Provide the [X, Y] coordinate of the cell's center where the given text is located.  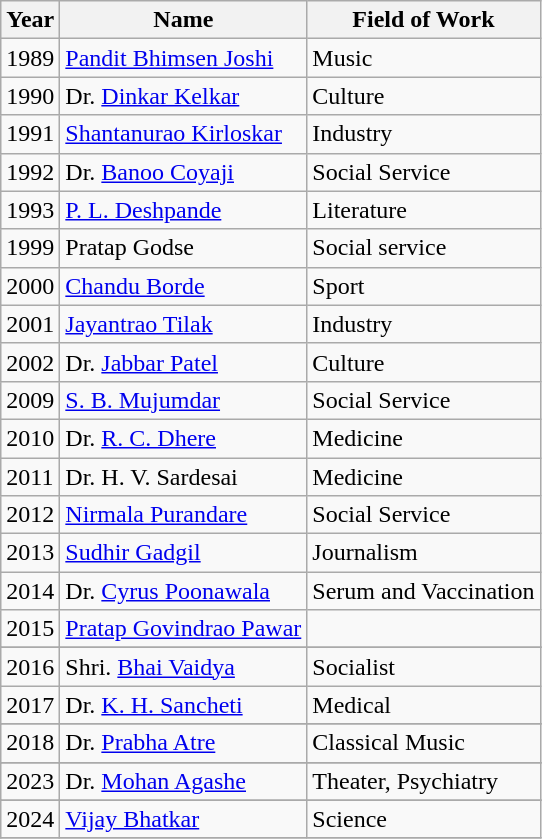
1993 [30, 210]
Pratap Godse [184, 248]
2010 [30, 438]
Dr. Cyrus Poonawala [184, 591]
Sport [424, 286]
Classical Music [424, 743]
P. L. Deshpande [184, 210]
Sudhir Gadgil [184, 553]
Socialist [424, 667]
Social service [424, 248]
1991 [30, 134]
Vijay Bhatkar [184, 819]
Dr. Mohan Agashe [184, 781]
Year [30, 20]
Jayantrao Tilak [184, 324]
2018 [30, 743]
Dr. Dinkar Kelkar [184, 96]
Journalism [424, 553]
1999 [30, 248]
Literature [424, 210]
Serum and Vaccination [424, 591]
Field of Work [424, 20]
Theater, Psychiatry [424, 781]
2024 [30, 819]
2011 [30, 477]
Pratap Govindrao Pawar [184, 629]
2014 [30, 591]
Medical [424, 705]
Chandu Borde [184, 286]
Music [424, 58]
2012 [30, 515]
2001 [30, 324]
2017 [30, 705]
Shantanurao Kirloskar [184, 134]
2016 [30, 667]
1989 [30, 58]
2023 [30, 781]
Nirmala Purandare [184, 515]
Pandit Bhimsen Joshi [184, 58]
Dr. Banoo Coyaji [184, 172]
2002 [30, 362]
Dr. Jabbar Patel [184, 362]
2013 [30, 553]
1990 [30, 96]
Dr. R. C. Dhere [184, 438]
Dr. H. V. Sardesai [184, 477]
Dr. Prabha Atre [184, 743]
Dr. K. H. Sancheti [184, 705]
1992 [30, 172]
2009 [30, 400]
S. B. Mujumdar [184, 400]
Shri. Bhai Vaidya [184, 667]
2015 [30, 629]
Name [184, 20]
Science [424, 819]
2000 [30, 286]
